Pinpoint the cell where the given text exists, returning its [x, y] midpoint coordinate. 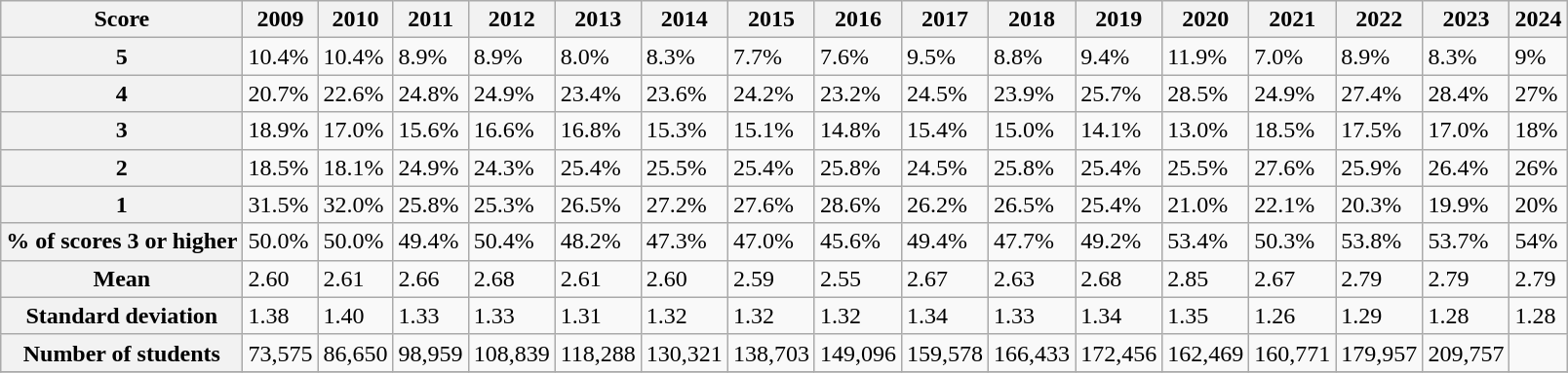
2010 [355, 19]
1.31 [598, 316]
166,433 [1032, 353]
159,578 [946, 353]
22.1% [1293, 205]
209,757 [1467, 353]
2019 [1119, 19]
15.1% [770, 131]
130,321 [685, 353]
9.4% [1119, 56]
21.0% [1205, 205]
160,771 [1293, 353]
18.9% [281, 131]
2.66 [431, 279]
25.9% [1379, 168]
2013 [598, 19]
2 [122, 168]
162,469 [1205, 353]
31.5% [281, 205]
9% [1539, 56]
15.6% [431, 131]
11.9% [1205, 56]
23.4% [598, 93]
Standard deviation [122, 316]
28.5% [1205, 93]
14.8% [858, 131]
18% [1539, 131]
53.8% [1379, 242]
24.8% [431, 93]
50.3% [1293, 242]
9.5% [946, 56]
1.38 [281, 316]
138,703 [770, 353]
2021 [1293, 19]
2020 [1205, 19]
17.5% [1379, 131]
1.35 [1205, 316]
48.2% [598, 242]
2022 [1379, 19]
98,959 [431, 353]
1.40 [355, 316]
2009 [281, 19]
49.2% [1119, 242]
47.3% [685, 242]
28.6% [858, 205]
3 [122, 131]
27.2% [685, 205]
47.7% [1032, 242]
108,839 [511, 353]
1.29 [1379, 316]
13.0% [1205, 131]
% of scores 3 or higher [122, 242]
7.0% [1293, 56]
1 [122, 205]
172,456 [1119, 353]
149,096 [858, 353]
14.1% [1119, 131]
2.63 [1032, 279]
73,575 [281, 353]
27% [1539, 93]
20.3% [1379, 205]
179,957 [1379, 353]
23.2% [858, 93]
22.6% [355, 93]
26.4% [1467, 168]
7.6% [858, 56]
19.9% [1467, 205]
47.0% [770, 242]
15.0% [1032, 131]
25.7% [1119, 93]
20.7% [281, 93]
26.2% [946, 205]
8.0% [598, 56]
2017 [946, 19]
16.6% [511, 131]
24.2% [770, 93]
2.59 [770, 279]
2018 [1032, 19]
8.8% [1032, 56]
20% [1539, 205]
26% [1539, 168]
16.8% [598, 131]
2.55 [858, 279]
23.6% [685, 93]
53.7% [1467, 242]
Number of students [122, 353]
2.85 [1205, 279]
45.6% [858, 242]
Mean [122, 279]
2023 [1467, 19]
2011 [431, 19]
86,650 [355, 353]
4 [122, 93]
18.1% [355, 168]
32.0% [355, 205]
Score [122, 19]
1.26 [1293, 316]
53.4% [1205, 242]
118,288 [598, 353]
15.4% [946, 131]
25.3% [511, 205]
28.4% [1467, 93]
2024 [1539, 19]
5 [122, 56]
54% [1539, 242]
50.4% [511, 242]
2015 [770, 19]
7.7% [770, 56]
23.9% [1032, 93]
2014 [685, 19]
15.3% [685, 131]
2012 [511, 19]
24.3% [511, 168]
2016 [858, 19]
27.4% [1379, 93]
